Return [x, y] of the center of cell containing provided text 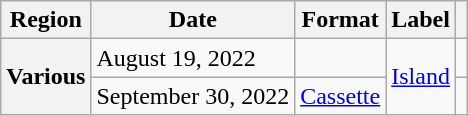
Region [46, 20]
September 30, 2022 [193, 96]
Cassette [340, 96]
Label [421, 20]
Date [193, 20]
Various [46, 77]
Format [340, 20]
Island [421, 77]
August 19, 2022 [193, 58]
